Detect which cell encompasses the target text, then output its [x, y] center coordinate. 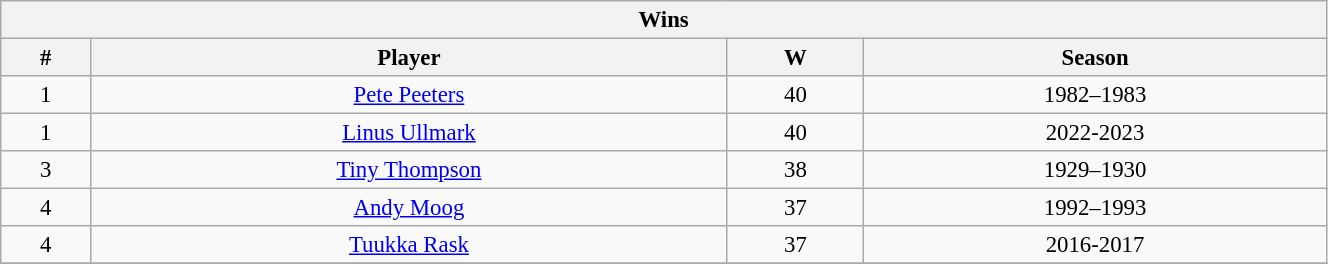
# [46, 58]
Tuukka Rask [409, 245]
W [796, 58]
Linus Ullmark [409, 133]
1992–1993 [1096, 208]
Tiny Thompson [409, 170]
Pete Peeters [409, 95]
2022-2023 [1096, 133]
2016-2017 [1096, 245]
Player [409, 58]
Andy Moog [409, 208]
Season [1096, 58]
38 [796, 170]
3 [46, 170]
1929–1930 [1096, 170]
Wins [664, 20]
1982–1983 [1096, 95]
